Provide the (X, Y) coordinate of the cell's center where the given text is located.  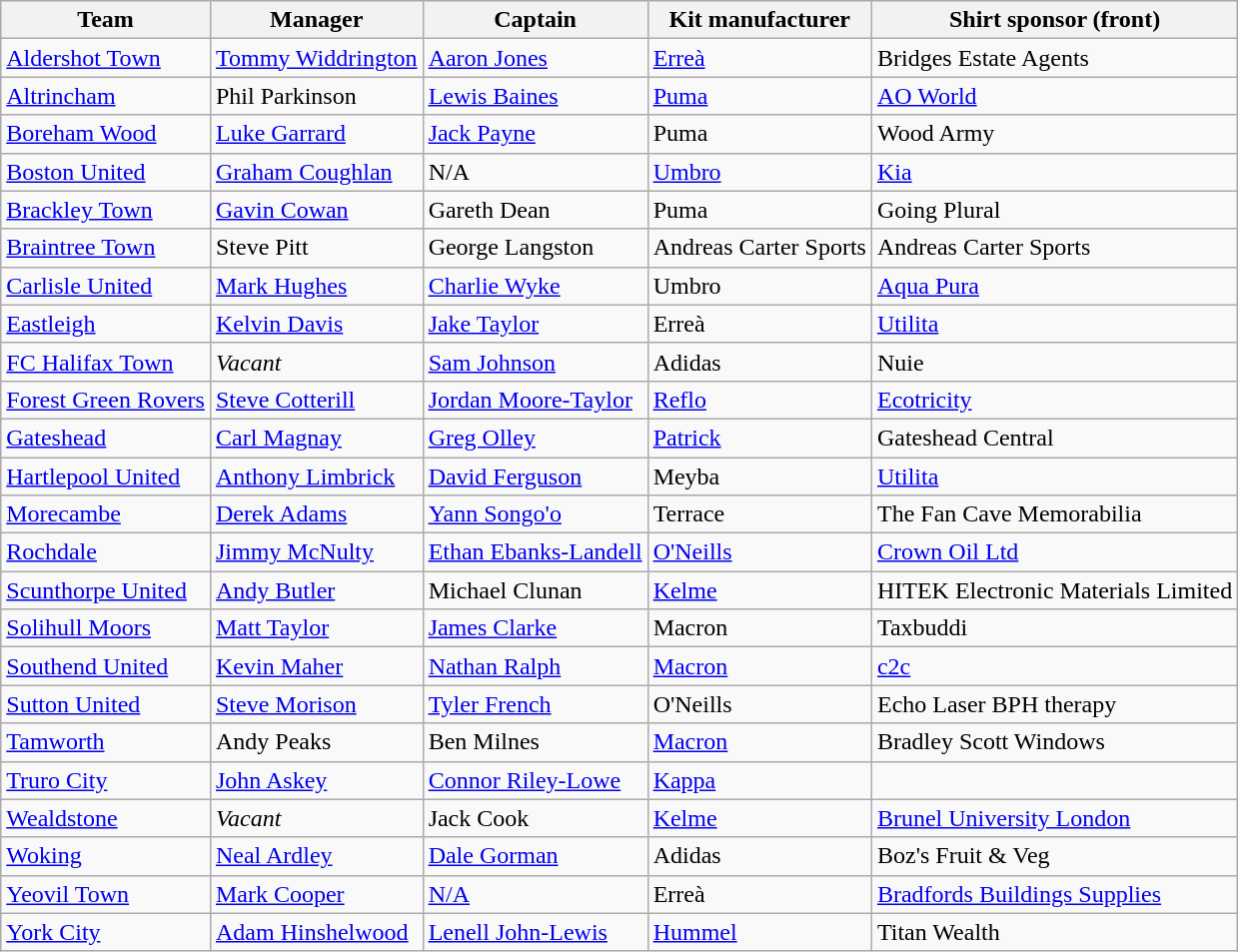
Braintree Town (106, 248)
HITEK Electronic Materials Limited (1054, 590)
Aaron Jones (536, 58)
Aqua Pura (1054, 286)
Greg Olley (536, 438)
Anthony Limbrick (316, 476)
Mark Cooper (316, 894)
Matt Taylor (316, 628)
Adam Hinshelwood (316, 932)
Hartlepool United (106, 476)
Tommy Widdrington (316, 58)
Jake Taylor (536, 324)
Boreham Wood (106, 134)
Boston United (106, 172)
Titan Wealth (1054, 932)
Reflo (759, 400)
Meyba (759, 476)
Mark Hughes (316, 286)
Going Plural (1054, 210)
Forest Green Rovers (106, 400)
Truro City (106, 780)
Dale Gorman (536, 856)
AO World (1054, 96)
Morecambe (106, 514)
Lewis Baines (536, 96)
Neal Ardley (316, 856)
Woking (106, 856)
Ethan Ebanks-Landell (536, 552)
Hummel (759, 932)
Nathan Ralph (536, 666)
Patrick (759, 438)
Gavin Cowan (316, 210)
Altrincham (106, 96)
Tamworth (106, 742)
Carl Magnay (316, 438)
Ben Milnes (536, 742)
Boz's Fruit & Veg (1054, 856)
Phil Parkinson (316, 96)
Wealdstone (106, 818)
Steve Pitt (316, 248)
c2c (1054, 666)
Captain (536, 20)
Brunel University London (1054, 818)
Lenell John-Lewis (536, 932)
Jack Cook (536, 818)
Brackley Town (106, 210)
Solihull Moors (106, 628)
David Ferguson (536, 476)
Kia (1054, 172)
Gareth Dean (536, 210)
Tyler French (536, 704)
Kevin Maher (316, 666)
Scunthorpe United (106, 590)
Steve Morison (316, 704)
John Askey (316, 780)
Kappa (759, 780)
Bridges Estate Agents (1054, 58)
Andy Butler (316, 590)
Graham Coughlan (316, 172)
Steve Cotterill (316, 400)
Connor Riley-Lowe (536, 780)
Bradley Scott Windows (1054, 742)
Bradfords Buildings Supplies (1054, 894)
Southend United (106, 666)
FC Halifax Town (106, 362)
Michael Clunan (536, 590)
Jimmy McNulty (316, 552)
Gateshead Central (1054, 438)
Kit manufacturer (759, 20)
Taxbuddi (1054, 628)
Jordan Moore-Taylor (536, 400)
Yeovil Town (106, 894)
Charlie Wyke (536, 286)
Eastleigh (106, 324)
Jack Payne (536, 134)
Echo Laser BPH therapy (1054, 704)
Shirt sponsor (front) (1054, 20)
Wood Army (1054, 134)
Crown Oil Ltd (1054, 552)
Terrace (759, 514)
Rochdale (106, 552)
Gateshead (106, 438)
Andy Peaks (316, 742)
Ecotricity (1054, 400)
Carlisle United (106, 286)
Manager (316, 20)
Sutton United (106, 704)
Kelvin Davis (316, 324)
York City (106, 932)
George Langston (536, 248)
James Clarke (536, 628)
Yann Songo'o (536, 514)
Sam Johnson (536, 362)
Nuie (1054, 362)
Derek Adams (316, 514)
Luke Garrard (316, 134)
Aldershot Town (106, 58)
The Fan Cave Memorabilia (1054, 514)
Team (106, 20)
